From the cell containing the given text, extract its center point as (x, y) coordinate. 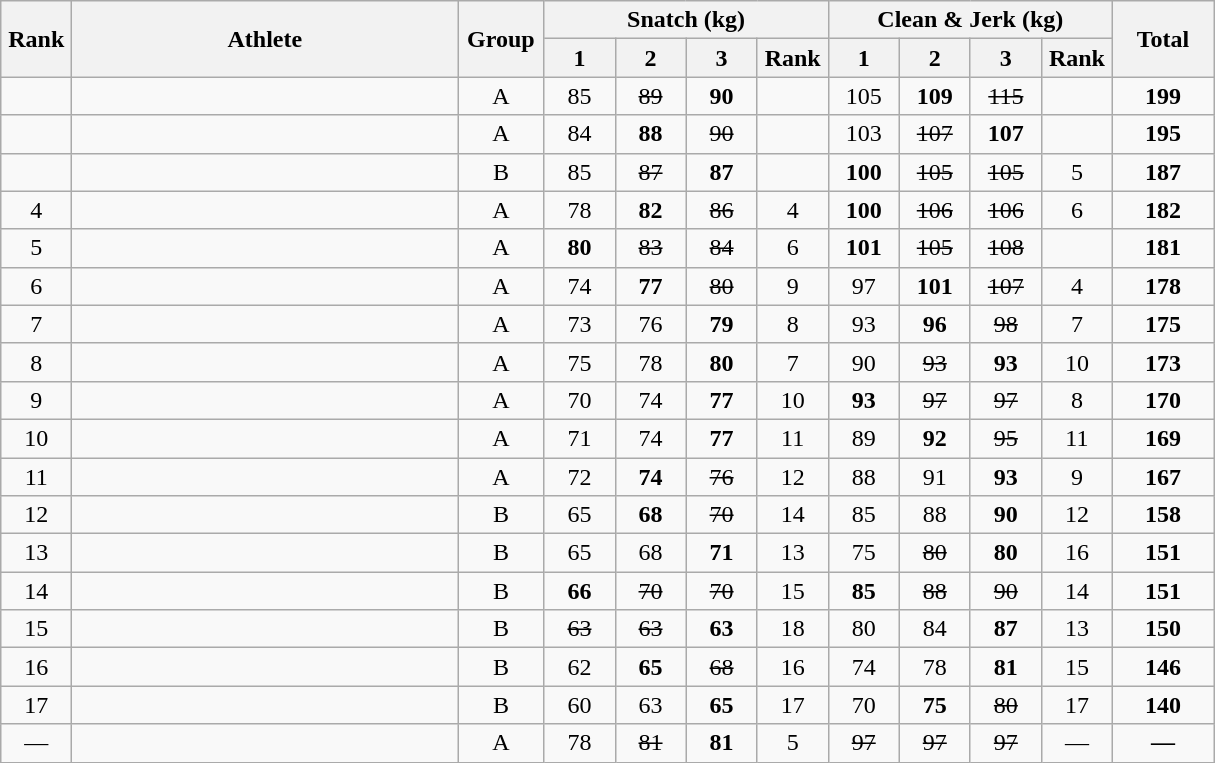
115 (1006, 96)
108 (1006, 248)
109 (934, 96)
199 (1162, 96)
Clean & Jerk (kg) (970, 20)
Total (1162, 39)
92 (934, 438)
60 (580, 705)
170 (1162, 400)
73 (580, 324)
175 (1162, 324)
86 (722, 210)
82 (650, 210)
187 (1162, 172)
167 (1162, 477)
182 (1162, 210)
Group (501, 39)
158 (1162, 515)
66 (580, 591)
98 (1006, 324)
195 (1162, 134)
62 (580, 667)
72 (580, 477)
95 (1006, 438)
178 (1162, 286)
146 (1162, 667)
169 (1162, 438)
18 (792, 629)
79 (722, 324)
Athlete (265, 39)
96 (934, 324)
83 (650, 248)
181 (1162, 248)
91 (934, 477)
Snatch (kg) (686, 20)
103 (864, 134)
140 (1162, 705)
150 (1162, 629)
173 (1162, 362)
